Return (X, Y) of the center of cell containing provided text 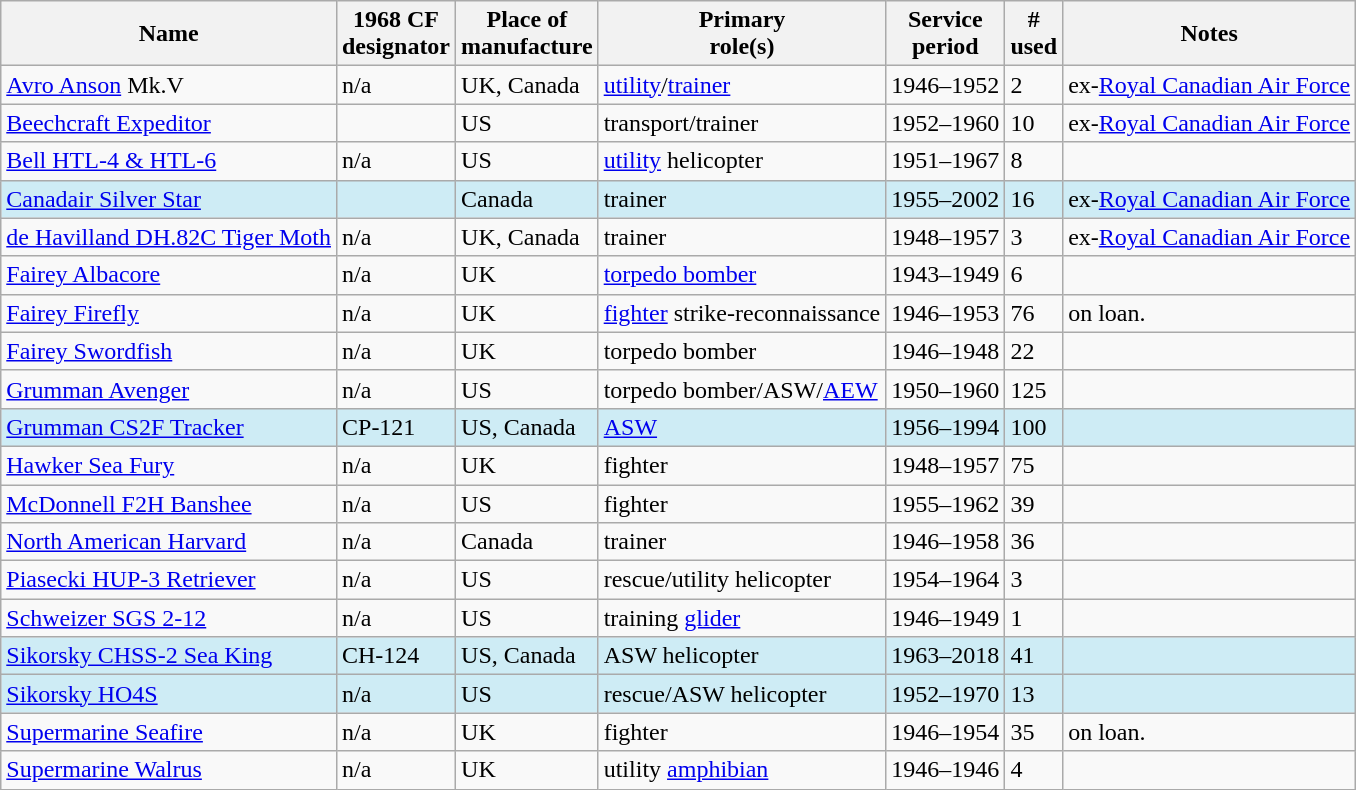
utility amphibian (742, 770)
13 (1034, 694)
utility helicopter (742, 161)
76 (1034, 313)
ASW helicopter (742, 656)
Fairey Albacore (169, 275)
6 (1034, 275)
transport/trainer (742, 123)
1954–1964 (946, 580)
Primaryrole(s) (742, 34)
1946–1946 (946, 770)
1946–1954 (946, 732)
de Havilland DH.82C Tiger Moth (169, 237)
CH-124 (396, 656)
Piasecki HUP-3 Retriever (169, 580)
Schweizer SGS 2-12 (169, 618)
1951–1967 (946, 161)
Grumman Avenger (169, 389)
1 (1034, 618)
1963–2018 (946, 656)
Notes (1210, 34)
training glider (742, 618)
Fairey Firefly (169, 313)
Grumman CS2F Tracker (169, 427)
22 (1034, 351)
North American Harvard (169, 542)
1946–1953 (946, 313)
McDonnell F2H Banshee (169, 503)
torpedo bomber/ASW/AEW (742, 389)
Avro Anson Mk.V (169, 85)
1952–1970 (946, 694)
2 (1034, 85)
1955–2002 (946, 199)
1968 CFdesignator (396, 34)
1956–1994 (946, 427)
1952–1960 (946, 123)
Place ofmanufacture (528, 34)
75 (1034, 465)
rescue/utility helicopter (742, 580)
8 (1034, 161)
1946–1958 (946, 542)
Name (169, 34)
16 (1034, 199)
10 (1034, 123)
1946–1952 (946, 85)
Hawker Sea Fury (169, 465)
100 (1034, 427)
rescue/ASW helicopter (742, 694)
Serviceperiod (946, 34)
4 (1034, 770)
1946–1949 (946, 618)
Supermarine Walrus (169, 770)
125 (1034, 389)
Sikorsky HO4S (169, 694)
35 (1034, 732)
ASW (742, 427)
Supermarine Seafire (169, 732)
#used (1034, 34)
1950–1960 (946, 389)
CP-121 (396, 427)
Beechcraft Expeditor (169, 123)
fighter strike-reconnaissance (742, 313)
39 (1034, 503)
Bell HTL-4 & HTL-6 (169, 161)
1955–1962 (946, 503)
41 (1034, 656)
Fairey Swordfish (169, 351)
utility/trainer (742, 85)
Sikorsky CHSS-2 Sea King (169, 656)
36 (1034, 542)
Canadair Silver Star (169, 199)
1946–1948 (946, 351)
1943–1949 (946, 275)
